Capture the cell that displays the provided text and extract its (x, y) central coordinate. 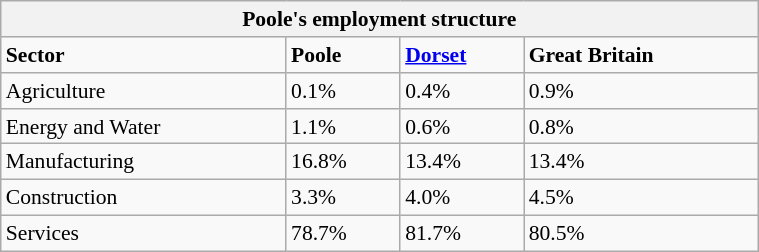
Sector (144, 55)
78.7% (343, 233)
0.8% (641, 126)
81.7% (462, 233)
Construction (144, 197)
Services (144, 233)
3.3% (343, 197)
Agriculture (144, 91)
Poole (343, 55)
16.8% (343, 162)
80.5% (641, 233)
Dorset (462, 55)
0.4% (462, 91)
0.6% (462, 126)
4.5% (641, 197)
1.1% (343, 126)
0.9% (641, 91)
Manufacturing (144, 162)
4.0% (462, 197)
0.1% (343, 91)
Energy and Water (144, 126)
Great Britain (641, 55)
Poole's employment structure (380, 19)
